Capture the cell that displays the provided text and extract its (x, y) central coordinate. 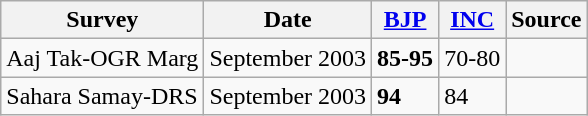
BJP (406, 20)
INC (472, 20)
Aaj Tak-OGR Marg (102, 58)
Date (288, 20)
70-80 (472, 58)
94 (406, 96)
Survey (102, 20)
Sahara Samay-DRS (102, 96)
84 (472, 96)
85-95 (406, 58)
Source (546, 20)
